Find where the given text appears and provide that cell's center as [X, Y] coordinate. 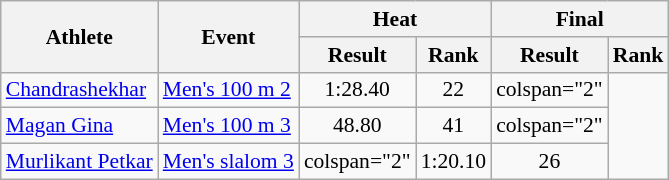
41 [454, 126]
1:20.10 [454, 162]
Event [228, 36]
Magan Gina [80, 126]
Men's 100 m 3 [228, 126]
Murlikant Petkar [80, 162]
1:28.40 [358, 90]
48.80 [358, 126]
Men's slalom 3 [228, 162]
22 [454, 90]
Heat [395, 19]
Athlete [80, 36]
26 [550, 162]
Chandrashekhar [80, 90]
Men's 100 m 2 [228, 90]
Final [580, 19]
